Determine the (X, Y) coordinate at the center of the cell enclosing the given text.  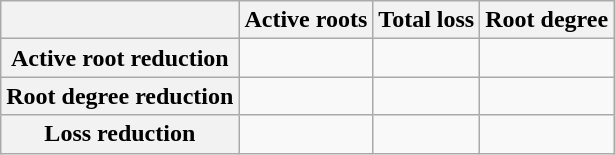
Root degree (547, 20)
Active roots (306, 20)
Total loss (426, 20)
Loss reduction (120, 134)
Active root reduction (120, 58)
Root degree reduction (120, 96)
